Provide the (X, Y) coordinate of the cell's center where the given text is located.  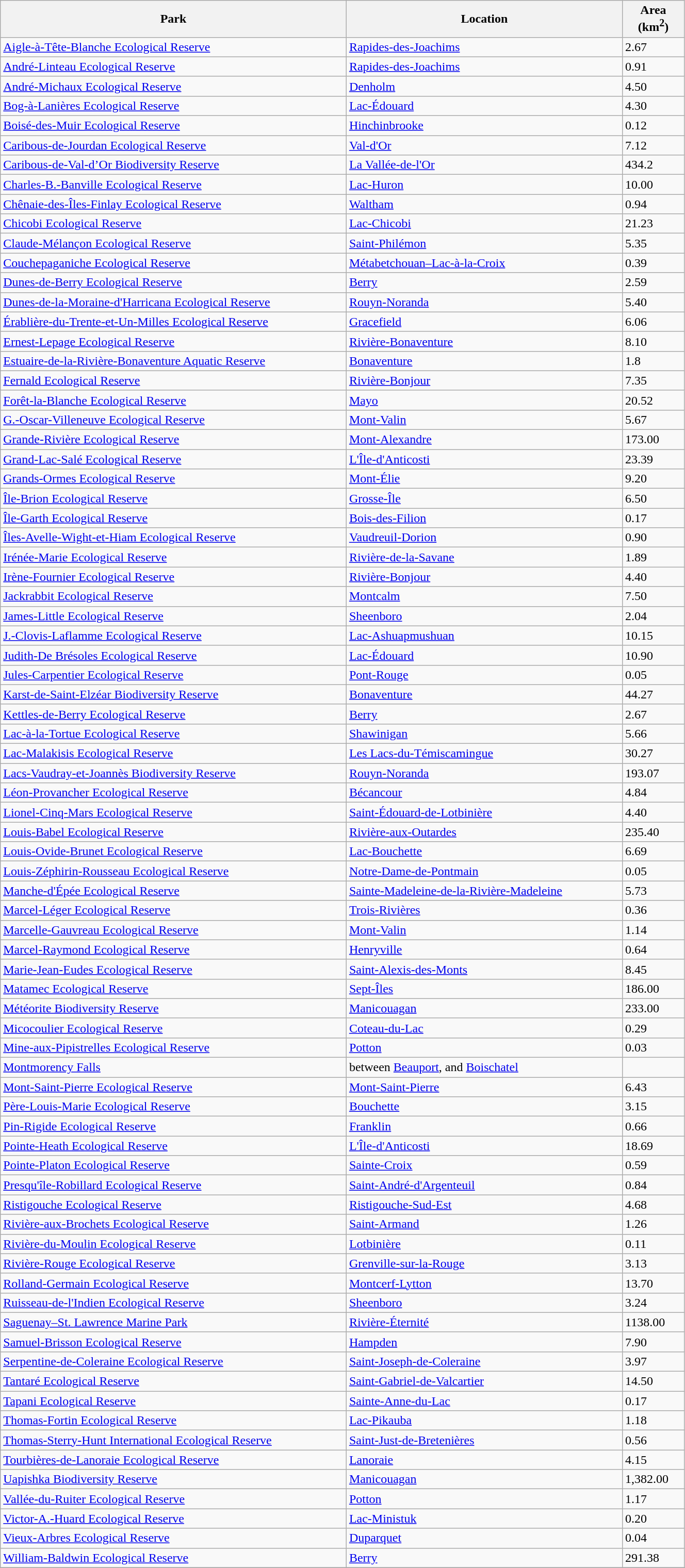
7.50 (653, 596)
4.84 (653, 793)
Bois-des-Filion (484, 518)
Dunes-de-Berry Ecological Reserve (173, 282)
Vaudreuil-Dorion (484, 538)
Serpentine-de-Coleraine Ecological Reserve (173, 1361)
Ruisseau-de-l'Indien Ecological Reserve (173, 1303)
193.07 (653, 773)
Jackrabbit Ecological Reserve (173, 596)
William-Baldwin Ecological Reserve (173, 1558)
Saint-Gabriel-de-Valcartier (484, 1381)
Grande-Rivière Ecological Reserve (173, 440)
0.04 (653, 1538)
5.66 (653, 733)
Île-Brion Ecological Reserve (173, 498)
Ristigouche-Sud-Est (484, 1205)
6.06 (653, 322)
Marie-Jean-Eudes Ecological Reserve (173, 969)
Pointe-Platon Ecological Reserve (173, 1165)
0.59 (653, 1165)
Vieux-Arbres Ecological Reserve (173, 1538)
0.64 (653, 949)
Samuel-Brisson Ecological Reserve (173, 1342)
Tourbières-de-Lanoraie Ecological Reserve (173, 1460)
Rivière-Rouge Ecological Reserve (173, 1263)
Tapani Ecological Reserve (173, 1401)
Lac-Chicobi (484, 224)
Lotbinière (484, 1244)
Rivière-du-Moulin Ecological Reserve (173, 1244)
Rivière-Bonaventure (484, 341)
Micocoulier Ecological Reserve (173, 1028)
Pointe-Heath Ecological Reserve (173, 1146)
Rivière-aux-Outardes (484, 832)
Location (484, 19)
Bog-à-Lanières Ecological Reserve (173, 106)
3.24 (653, 1303)
0.66 (653, 1126)
James-Little Ecological Reserve (173, 616)
Sainte-Madeleine-de-la-Rivière-Madeleine (484, 891)
Henryville (484, 949)
4.15 (653, 1460)
2.04 (653, 616)
Lac-Ministuk (484, 1519)
434.2 (653, 165)
23.39 (653, 459)
173.00 (653, 440)
Karst-de-Saint-Elzéar Biodiversity Reserve (173, 694)
Les Lacs-du-Témiscamingue (484, 754)
44.27 (653, 694)
Île-Garth Ecological Reserve (173, 518)
Mont-Saint-Pierre Ecological Reserve (173, 1087)
Ristigouche Ecological Reserve (173, 1205)
0.20 (653, 1519)
9.20 (653, 479)
Presqu'île-Robillard Ecological Reserve (173, 1185)
4.50 (653, 86)
Saint-Philémon (484, 243)
1.14 (653, 930)
Estuaire-de-la-Rivière-Bonaventure Aquatic Reserve (173, 361)
6.69 (653, 852)
3.13 (653, 1263)
J.-Clovis-Laflamme Ecological Reserve (173, 636)
Lac-Ashuapmushuan (484, 636)
10.15 (653, 636)
14.50 (653, 1381)
Mont-Alexandre (484, 440)
Pin-Rigide Ecological Reserve (173, 1126)
Gracefield (484, 322)
Claude-Mélançon Ecological Reserve (173, 243)
1.18 (653, 1421)
Tantaré Ecological Reserve (173, 1381)
Bécancour (484, 793)
Grand-Lac-Salé Ecological Reserve (173, 459)
Saint-Joseph-de-Coleraine (484, 1361)
Léon-Provancher Ecological Reserve (173, 793)
Area(km2) (653, 19)
Saint-Édouard-de-Lotbinière (484, 812)
0.03 (653, 1047)
Coteau-du-Lac (484, 1028)
5.40 (653, 302)
Lac-Huron (484, 185)
6.43 (653, 1087)
Louis-Ovide-Brunet Ecological Reserve (173, 852)
1138.00 (653, 1322)
Fernald Ecological Reserve (173, 380)
3.15 (653, 1107)
Thomas-Sterry-Hunt International Ecological Reserve (173, 1440)
Trois-Rivières (484, 910)
Denholm (484, 86)
18.69 (653, 1146)
0.36 (653, 910)
Aigle-à-Tête-Blanche Ecological Reserve (173, 47)
Marcelle-Gauvreau Ecological Reserve (173, 930)
Manche-d'Épée Ecological Reserve (173, 891)
Lionel-Cinq-Mars Ecological Reserve (173, 812)
Dunes-de-la-Moraine-d'Harricana Ecological Reserve (173, 302)
Montcerf-Lytton (484, 1283)
Boisé-des-Muir Ecological Reserve (173, 126)
10.00 (653, 185)
Thomas-Fortin Ecological Reserve (173, 1421)
13.70 (653, 1283)
1.17 (653, 1499)
between Beauport, and Boischatel (484, 1067)
Irénée-Marie Ecological Reserve (173, 557)
Rivière-Éternité (484, 1322)
Bouchette (484, 1107)
Sept-Îles (484, 989)
Îles-Avelle-Wight-et-Hiam Ecological Reserve (173, 538)
0.84 (653, 1185)
1.89 (653, 557)
5.73 (653, 891)
2.59 (653, 282)
Sainte-Anne-du-Lac (484, 1401)
0.91 (653, 66)
Park (173, 19)
Judith-De Brésoles Ecological Reserve (173, 655)
7.35 (653, 380)
Mayo (484, 400)
Mine-aux-Pipistrelles Ecological Reserve (173, 1047)
Mont-Saint-Pierre (484, 1087)
Saint-André-d'Argenteuil (484, 1185)
Marcel-Léger Ecological Reserve (173, 910)
10.90 (653, 655)
Victor-A.-Huard Ecological Reserve (173, 1519)
Marcel-Raymond Ecological Reserve (173, 949)
233.00 (653, 1008)
8.10 (653, 341)
Saint-Armand (484, 1224)
Météorite Biodiversity Reserve (173, 1008)
Ernest-Lepage Ecological Reserve (173, 341)
Saint-Just-de-Bretenières (484, 1440)
Mont-Élie (484, 479)
Notre-Dame-de-Pontmain (484, 871)
7.12 (653, 145)
30.27 (653, 754)
0.11 (653, 1244)
291.38 (653, 1558)
Lac-Bouchette (484, 852)
4.30 (653, 106)
Montmorency Falls (173, 1067)
André-Michaux Ecological Reserve (173, 86)
Matamec Ecological Reserve (173, 989)
0.29 (653, 1028)
Grands-Ormes Ecological Reserve (173, 479)
Caribous-de-Val-d’Or Biodiversity Reserve (173, 165)
Lac-à-la-Tortue Ecological Reserve (173, 733)
Sainte-Croix (484, 1165)
7.90 (653, 1342)
1.26 (653, 1224)
0.12 (653, 126)
Père-Louis-Marie Ecological Reserve (173, 1107)
4.68 (653, 1205)
Rivière-de-la-Savane (484, 557)
Métabetchouan–Lac-à-la-Croix (484, 263)
Chênaie-des-Îles-Finlay Ecological Reserve (173, 204)
Uapishka Biodiversity Reserve (173, 1479)
Rolland-Germain Ecological Reserve (173, 1283)
235.40 (653, 832)
Duparquet (484, 1538)
Vallée-du-Ruiter Ecological Reserve (173, 1499)
Rivière-aux-Brochets Ecological Reserve (173, 1224)
0.94 (653, 204)
Couchepaganiche Ecological Reserve (173, 263)
5.67 (653, 420)
Kettles-de-Berry Ecological Reserve (173, 714)
0.90 (653, 538)
Chicobi Ecological Reserve (173, 224)
0.39 (653, 263)
Érablière-du-Trente-et-Un-Milles Ecological Reserve (173, 322)
Waltham (484, 204)
Caribous-de-Jourdan Ecological Reserve (173, 145)
Lacs-Vaudray-et-Joannès Biodiversity Reserve (173, 773)
Pont-Rouge (484, 675)
André-Linteau Ecological Reserve (173, 66)
Lanoraie (484, 1460)
Saint-Alexis-des-Monts (484, 969)
Jules-Carpentier Ecological Reserve (173, 675)
Lac-Pikauba (484, 1421)
Saguenay–St. Lawrence Marine Park (173, 1322)
1.8 (653, 361)
Forêt-la-Blanche Ecological Reserve (173, 400)
Hampden (484, 1342)
0.56 (653, 1440)
La Vallée-de-l'Or (484, 165)
Charles-B.-Banville Ecological Reserve (173, 185)
8.45 (653, 969)
20.52 (653, 400)
Hinchinbrooke (484, 126)
Irène-Fournier Ecological Reserve (173, 577)
186.00 (653, 989)
6.50 (653, 498)
Louis-Babel Ecological Reserve (173, 832)
1,382.00 (653, 1479)
21.23 (653, 224)
Grosse-Île (484, 498)
3.97 (653, 1361)
Val-d'Or (484, 145)
Lac-Malakisis Ecological Reserve (173, 754)
G.-Oscar-Villeneuve Ecological Reserve (173, 420)
5.35 (653, 243)
Montcalm (484, 596)
Shawinigan (484, 733)
Louis-Zéphirin-Rousseau Ecological Reserve (173, 871)
Grenville-sur-la-Rouge (484, 1263)
Franklin (484, 1126)
